For the text-containing cell, return its midpoint in [X, Y] coordinate format. 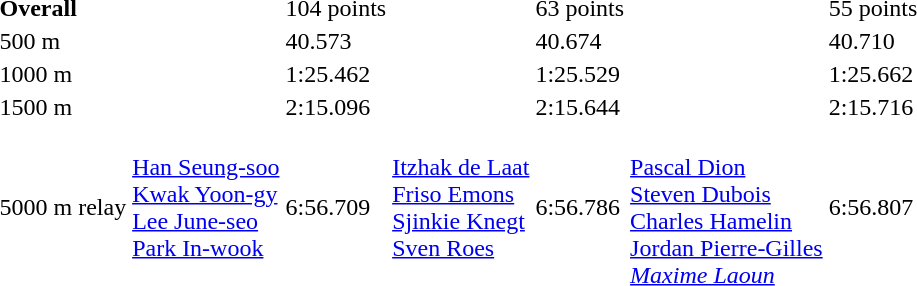
2:15.096 [336, 107]
40.573 [336, 41]
1:25.529 [580, 74]
2:15.644 [580, 107]
1:25.462 [336, 74]
40.674 [580, 41]
